Determine the (x, y) coordinate at the center of the cell enclosing the given text.  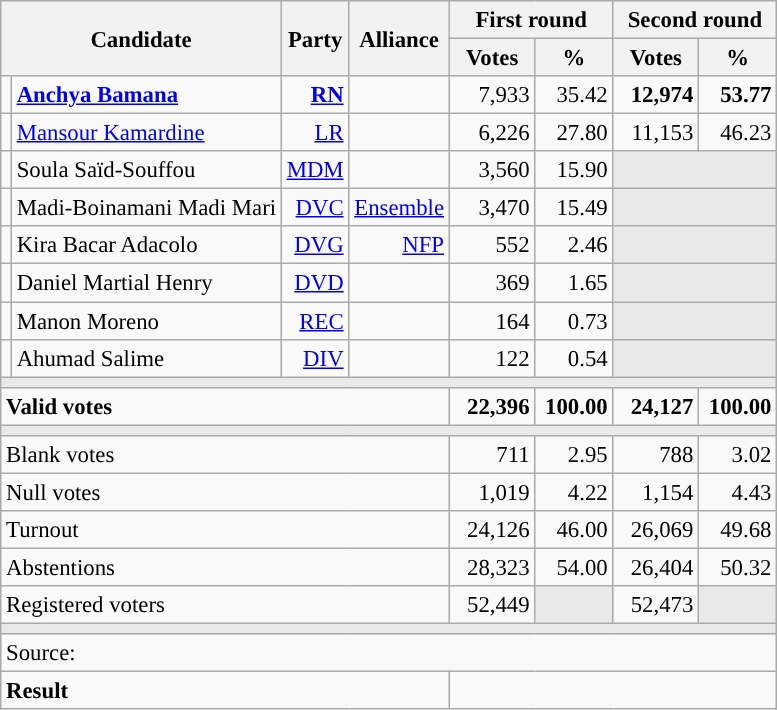
49.68 (738, 530)
24,127 (656, 406)
Party (315, 38)
28,323 (492, 567)
35.42 (574, 95)
Mansour Kamardine (146, 133)
26,404 (656, 567)
552 (492, 245)
122 (492, 358)
26,069 (656, 530)
First round (531, 20)
Soula Saïd-Souffou (146, 170)
Alliance (399, 38)
Abstentions (226, 567)
164 (492, 321)
369 (492, 283)
NFP (399, 245)
4.22 (574, 492)
53.77 (738, 95)
Valid votes (226, 406)
15.90 (574, 170)
12,974 (656, 95)
1.65 (574, 283)
24,126 (492, 530)
Ensemble (399, 208)
6,226 (492, 133)
Anchya Bamana (146, 95)
Candidate (142, 38)
Registered voters (226, 605)
0.54 (574, 358)
Turnout (226, 530)
Null votes (226, 492)
LR (315, 133)
DVG (315, 245)
1,019 (492, 492)
711 (492, 455)
50.32 (738, 567)
Daniel Martial Henry (146, 283)
27.80 (574, 133)
2.95 (574, 455)
Result (226, 691)
RN (315, 95)
Second round (695, 20)
DVD (315, 283)
Kira Bacar Adacolo (146, 245)
52,449 (492, 605)
Source: (389, 653)
22,396 (492, 406)
MDM (315, 170)
46.00 (574, 530)
15.49 (574, 208)
788 (656, 455)
54.00 (574, 567)
Blank votes (226, 455)
4.43 (738, 492)
11,153 (656, 133)
Manon Moreno (146, 321)
1,154 (656, 492)
3.02 (738, 455)
DVC (315, 208)
Ahumad Salime (146, 358)
3,470 (492, 208)
DIV (315, 358)
Madi-Boinamani Madi Mari (146, 208)
0.73 (574, 321)
46.23 (738, 133)
7,933 (492, 95)
2.46 (574, 245)
REC (315, 321)
52,473 (656, 605)
3,560 (492, 170)
